Return the [X, Y] coordinate for the center point of the cell that contains the specified text.  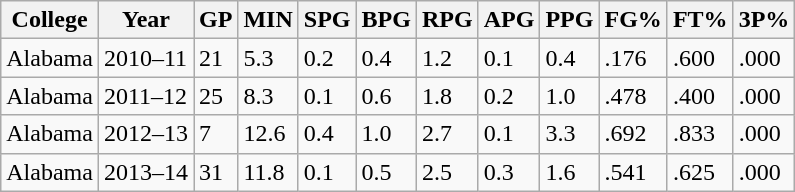
RPG [447, 20]
.600 [700, 58]
1.8 [447, 96]
FG% [633, 20]
5.3 [268, 58]
SPG [327, 20]
2013–14 [146, 172]
.541 [633, 172]
APG [509, 20]
FT% [700, 20]
GP [216, 20]
12.6 [268, 134]
2010–11 [146, 58]
8.3 [268, 96]
2011–12 [146, 96]
College [50, 20]
2012–13 [146, 134]
BPG [386, 20]
MIN [268, 20]
2.7 [447, 134]
PPG [570, 20]
0.6 [386, 96]
0.5 [386, 172]
.176 [633, 58]
1.6 [570, 172]
.478 [633, 96]
0.3 [509, 172]
.400 [700, 96]
3.3 [570, 134]
.692 [633, 134]
11.8 [268, 172]
21 [216, 58]
25 [216, 96]
7 [216, 134]
.833 [700, 134]
31 [216, 172]
1.2 [447, 58]
3P% [764, 20]
2.5 [447, 172]
.625 [700, 172]
Year [146, 20]
